From the cell containing the given text, extract its center point as (X, Y) coordinate. 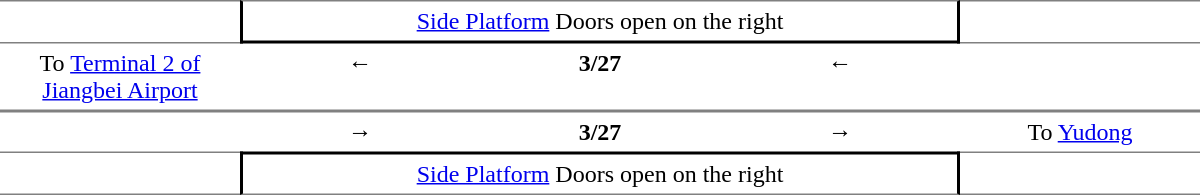
To Yudong (1080, 131)
To Terminal 2 of Jiangbei Airport (120, 78)
Side Platform Doors open on the right (600, 22)
